Find where the given text appears and provide that cell's center as (x, y) coordinate. 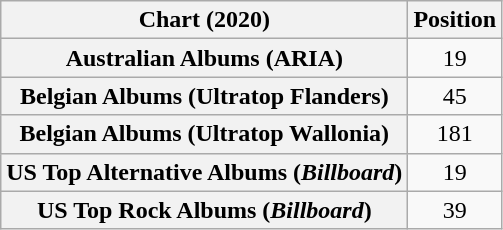
US Top Alternative Albums (Billboard) (204, 172)
45 (455, 96)
Chart (2020) (204, 20)
39 (455, 210)
Position (455, 20)
Australian Albums (ARIA) (204, 58)
Belgian Albums (Ultratop Flanders) (204, 96)
Belgian Albums (Ultratop Wallonia) (204, 134)
181 (455, 134)
US Top Rock Albums (Billboard) (204, 210)
